Detect which cell encompasses the target text, then output its [X, Y] center coordinate. 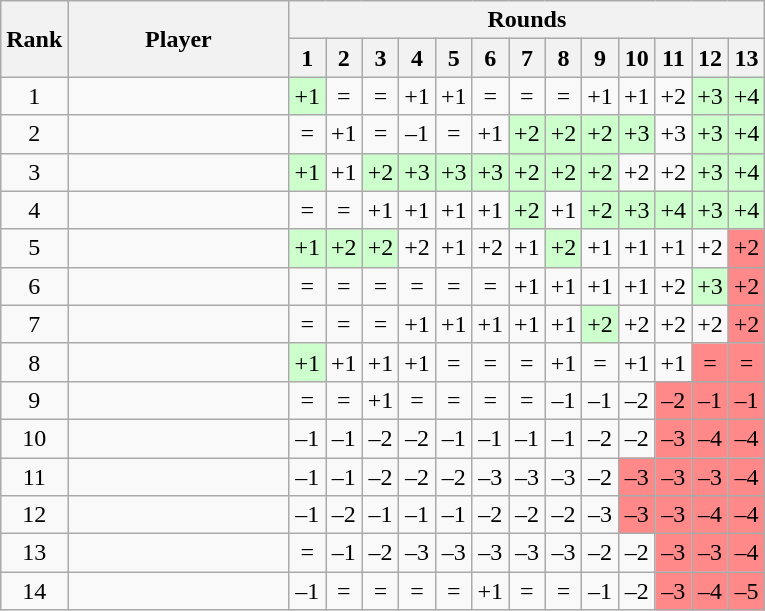
Player [178, 39]
Rounds [527, 20]
14 [34, 591]
–5 [746, 591]
Rank [34, 39]
